Return (x, y) of the center of cell containing provided text 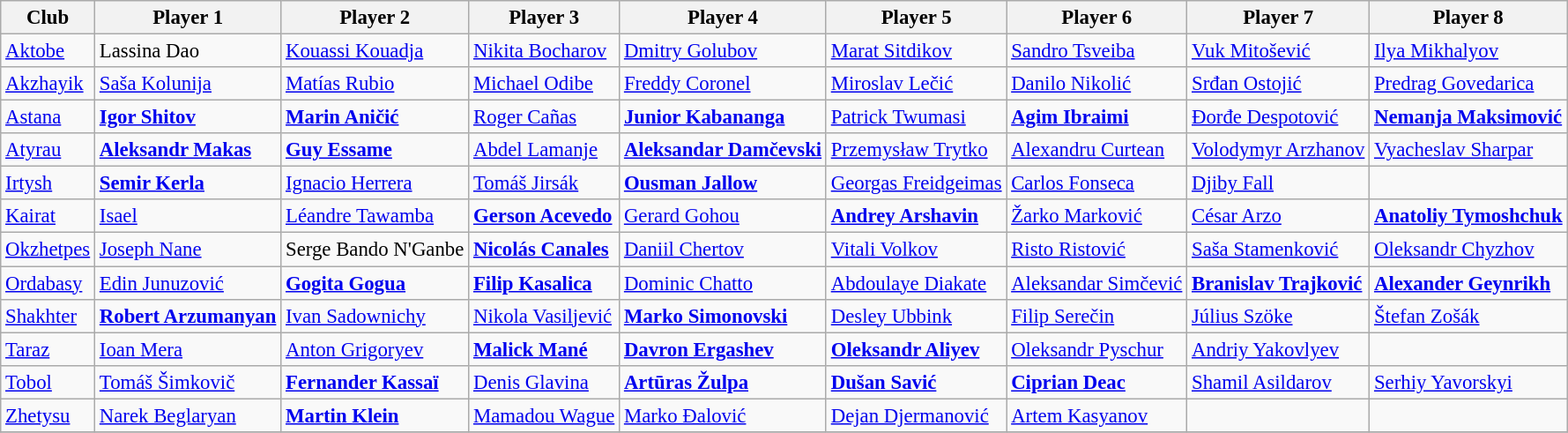
Vitali Volkov (916, 250)
Astana (48, 117)
Abdel Lamanje (545, 150)
Július Szöke (1278, 316)
Nicolás Canales (545, 250)
Tomáš Šimkovič (189, 382)
Marin Aničić (375, 117)
Martin Klein (375, 415)
Srđan Ostojić (1278, 84)
Ivan Sadownichy (375, 316)
Ordabasy (48, 283)
Player 1 (189, 18)
Dejan Djermanović (916, 415)
Patrick Twumasi (916, 117)
Marat Sitdikov (916, 51)
Taraz (48, 349)
Marko Đalović (723, 415)
Roger Cañas (545, 117)
César Arzo (1278, 216)
Aleksandr Makas (189, 150)
Joseph Nane (189, 250)
Alexander Geynrikh (1468, 283)
Fernander Kassaï (375, 382)
Štefan Zošák (1468, 316)
Ilya Mikhalyov (1468, 51)
Player 2 (375, 18)
Andriy Yakovlyev (1278, 349)
Tomáš Jirsák (545, 183)
Gerard Gohou (723, 216)
Danilo Nikolić (1096, 84)
Club (48, 18)
Georgas Freidgeimas (916, 183)
Alexandru Curtean (1096, 150)
Gogita Gogua (375, 283)
Player 4 (723, 18)
Ousman Jallow (723, 183)
Sandro Tsveiba (1096, 51)
Ciprian Deac (1096, 382)
Player 6 (1096, 18)
Kouassi Kouadja (375, 51)
Nikola Vasiljević (545, 316)
Dominic Chatto (723, 283)
Michael Odibe (545, 84)
Irtysh (48, 183)
Akzhayik (48, 84)
Serhiy Yavorskyi (1468, 382)
Dušan Savić (916, 382)
Branislav Trajković (1278, 283)
Matías Rubio (375, 84)
Daniil Chertov (723, 250)
Abdoulaye Diakate (916, 283)
Junior Kabananga (723, 117)
Anatoliy Tymoshchuk (1468, 216)
Agim Ibraimi (1096, 117)
Léandre Tawamba (375, 216)
Marko Simonovski (723, 316)
Okzhetpes (48, 250)
Oleksandr Chyzhov (1468, 250)
Shamil Asildarov (1278, 382)
Saša Kolunija (189, 84)
Aleksandar Damčevski (723, 150)
Ignacio Herrera (375, 183)
Guy Essame (375, 150)
Lassina Dao (189, 51)
Malick Mané (545, 349)
Nikita Bocharov (545, 51)
Filip Serečin (1096, 316)
Djiby Fall (1278, 183)
Žarko Marković (1096, 216)
Ioan Mera (189, 349)
Vuk Mitošević (1278, 51)
Dmitry Golubov (723, 51)
Artūras Žulpa (723, 382)
Volodymyr Arzhanov (1278, 150)
Predrag Govedarica (1468, 84)
Mamadou Wague (545, 415)
Narek Beglaryan (189, 415)
Davron Ergashev (723, 349)
Tobol (48, 382)
Freddy Coronel (723, 84)
Denis Glavina (545, 382)
Oleksandr Aliyev (916, 349)
Edin Junuzović (189, 283)
Player 8 (1468, 18)
Igor Shitov (189, 117)
Aleksandar Simčević (1096, 283)
Filip Kasalica (545, 283)
Player 7 (1278, 18)
Anton Grigoryev (375, 349)
Aktobe (48, 51)
Nemanja Maksimović (1468, 117)
Andrey Arshavin (916, 216)
Isael (189, 216)
Semir Kerla (189, 183)
Oleksandr Pyschur (1096, 349)
Vyacheslav Sharpar (1468, 150)
Serge Bando N'Ganbe (375, 250)
Miroslav Lečić (916, 84)
Shakhter (48, 316)
Zhetysu (48, 415)
Đorđe Despotović (1278, 117)
Przemysław Trytko (916, 150)
Saša Stamenković (1278, 250)
Desley Ubbink (916, 316)
Risto Ristović (1096, 250)
Carlos Fonseca (1096, 183)
Gerson Acevedo (545, 216)
Player 5 (916, 18)
Player 3 (545, 18)
Artem Kasyanov (1096, 415)
Robert Arzumanyan (189, 316)
Kairat (48, 216)
Atyrau (48, 150)
